Return the [X, Y] coordinate for the center point of the cell that contains the specified text.  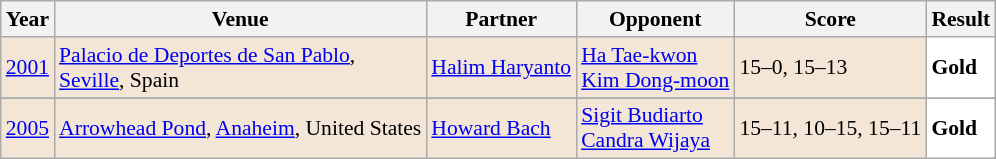
15–11, 10–15, 15–11 [830, 128]
2001 [28, 68]
Result [960, 19]
Arrowhead Pond, Anaheim, United States [240, 128]
2005 [28, 128]
Howard Bach [501, 128]
Venue [240, 19]
15–0, 15–13 [830, 68]
Ha Tae-kwon Kim Dong-moon [655, 68]
Year [28, 19]
Halim Haryanto [501, 68]
Score [830, 19]
Partner [501, 19]
Sigit Budiarto Candra Wijaya [655, 128]
Opponent [655, 19]
Palacio de Deportes de San Pablo,Seville, Spain [240, 68]
